Output the (x, y) coordinate of the center of the cell containing the given text.  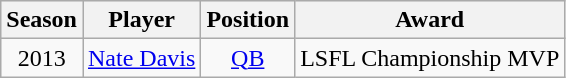
Award (430, 20)
LSFL Championship MVP (430, 58)
QB (248, 58)
Position (248, 20)
Nate Davis (141, 58)
Player (141, 20)
Season (42, 20)
2013 (42, 58)
